Return the [X, Y] coordinate for the center point of the cell that contains the specified text.  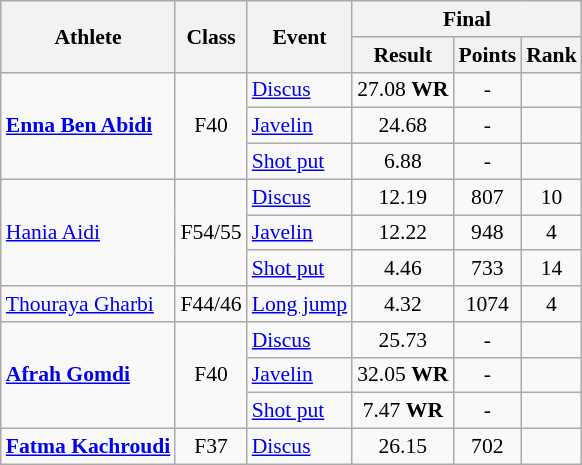
24.68 [402, 126]
32.05 WR [402, 375]
4.32 [402, 304]
Class [210, 36]
26.15 [402, 447]
12.22 [402, 233]
733 [487, 269]
Event [300, 36]
Fatma Kachroudi [88, 447]
10 [552, 197]
Enna Ben Abidi [88, 126]
Afrah Gomdi [88, 376]
1074 [487, 304]
F54/55 [210, 232]
6.88 [402, 162]
948 [487, 233]
807 [487, 197]
Thouraya Gharbi [88, 304]
Hania Aidi [88, 232]
25.73 [402, 340]
Result [402, 55]
7.47 WR [402, 411]
Long jump [300, 304]
Athlete [88, 36]
Rank [552, 55]
F44/46 [210, 304]
12.19 [402, 197]
F37 [210, 447]
Final [467, 19]
702 [487, 447]
14 [552, 269]
Points [487, 55]
27.08 WR [402, 90]
4.46 [402, 269]
